Pinpoint the cell where the given text exists, returning its [x, y] midpoint coordinate. 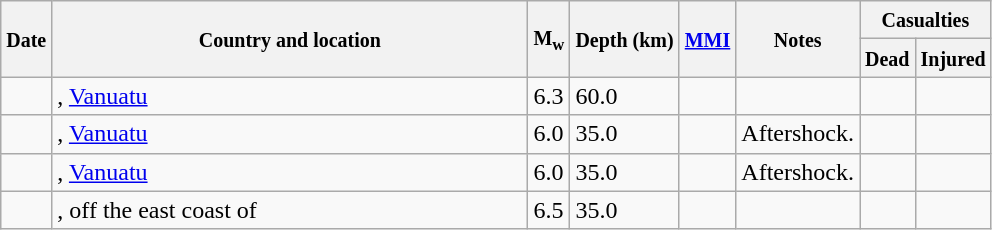
, off the east coast of [290, 210]
Date [26, 39]
Casualties [926, 20]
Mw [549, 39]
Injured [953, 58]
60.0 [624, 96]
6.5 [549, 210]
Depth (km) [624, 39]
MMI [708, 39]
6.3 [549, 96]
Notes [798, 39]
Country and location [290, 39]
Dead [888, 58]
